Detect which cell encompasses the target text, then output its (X, Y) center coordinate. 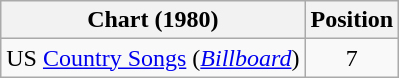
Position (352, 20)
7 (352, 58)
US Country Songs (Billboard) (153, 58)
Chart (1980) (153, 20)
